Extract the [x, y] coordinate from the center of the cell holding the provided text.  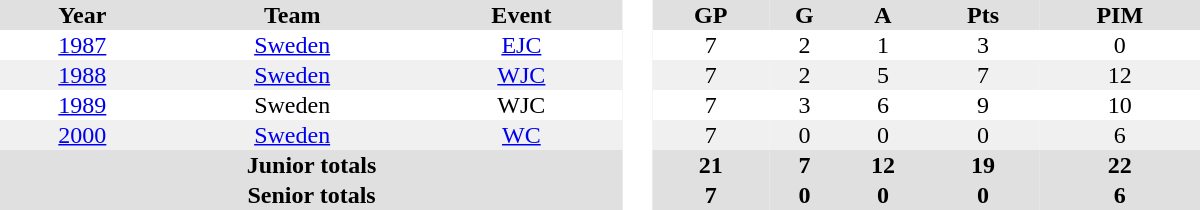
1 [882, 45]
21 [710, 165]
Year [82, 15]
Event [522, 15]
EJC [522, 45]
1989 [82, 105]
1988 [82, 75]
2000 [82, 135]
9 [984, 105]
10 [1120, 105]
Team [292, 15]
A [882, 15]
WC [522, 135]
G [804, 15]
PIM [1120, 15]
1987 [82, 45]
19 [984, 165]
Senior totals [312, 195]
22 [1120, 165]
Junior totals [312, 165]
5 [882, 75]
GP [710, 15]
Pts [984, 15]
